Output the (X, Y) coordinate of the center of the cell containing the given text.  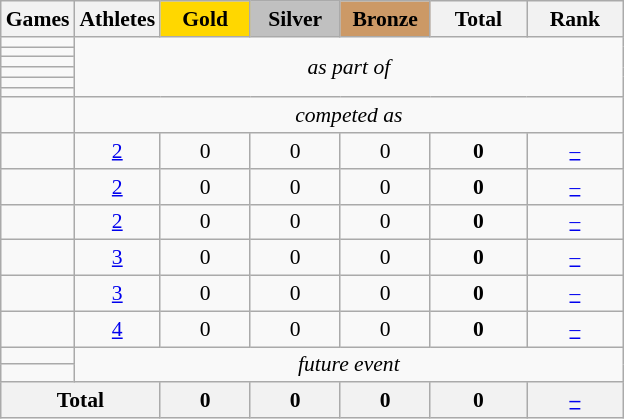
Rank (576, 19)
future event (348, 365)
as part of (348, 68)
Gold (205, 19)
competed as (348, 116)
Bronze (385, 19)
Athletes (117, 19)
Silver (295, 19)
Games (38, 19)
4 (117, 329)
